Return the (x, y) coordinate for the center point of the cell that contains the specified text.  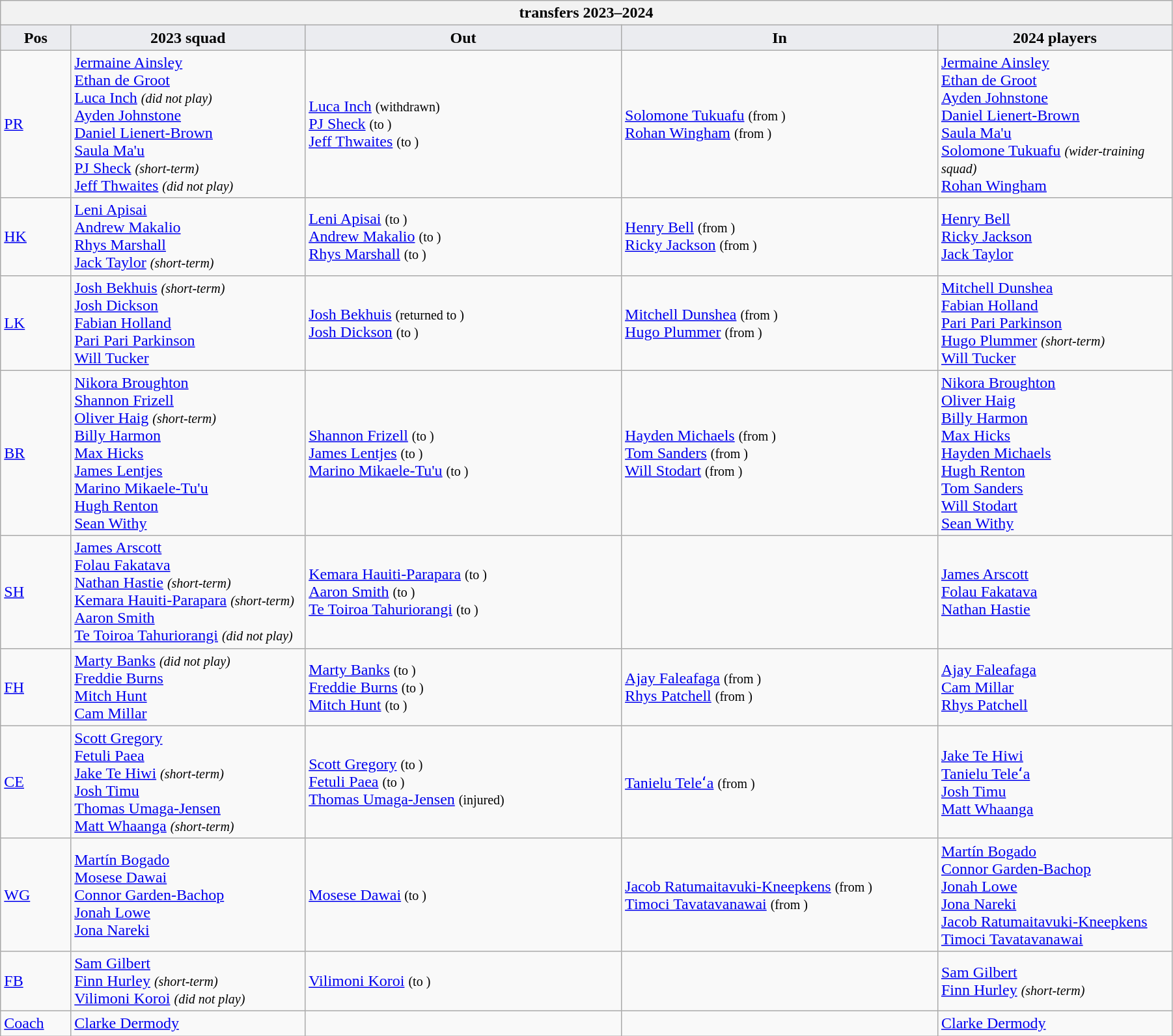
Marty Banks (to ) Freddie Burns (to ) Mitch Hunt (to ) (463, 687)
Henry Bell Ricky Jackson Jack Taylor (1055, 237)
Henry Bell (from ) Ricky Jackson (from ) (780, 237)
Nikora Broughton Shannon Frizell Oliver Haig (short-term) Billy Harmon Max Hicks James Lentjes Marino Mikaele-Tu'u Hugh Renton Sean Withy (188, 453)
Scott Gregory (to ) Fetuli Paea (to ) Thomas Umaga-Jensen (injured) (463, 782)
BR (36, 453)
James Arscott Folau Fakatava Nathan Hastie (short-term) Kemara Hauiti-Parapara (short-term) Aaron Smith Te Toiroa Tahuriorangi (did not play) (188, 592)
Solomone Tukuafu (from ) Rohan Wingham (from ) (780, 124)
transfers 2023–2024 (586, 13)
CE (36, 782)
Jermaine Ainsley Ethan de Groot Ayden Johnstone Daniel Lienert-Brown Saula Ma'u Solomone Tukuafu (wider-training squad) Rohan Wingham (1055, 124)
LK (36, 323)
2023 squad (188, 38)
Jacob Ratumaitavuki-Kneepkens (from ) Timoci Tavatavanawai (from ) (780, 894)
Josh Bekhuis (returned to ) Josh Dickson (to ) (463, 323)
Jake Te Hiwi Tanielu Teleʻa Josh Timu Matt Whaanga (1055, 782)
Mitchell Dunshea Fabian Holland Pari Pari Parkinson Hugo Plummer (short-term) Will Tucker (1055, 323)
Marty Banks (did not play) Freddie Burns Mitch Hunt Cam Millar (188, 687)
Kemara Hauiti-Parapara (to ) Aaron Smith (to ) Te Toiroa Tahuriorangi (to ) (463, 592)
Nikora Broughton Oliver Haig Billy Harmon Max Hicks Hayden Michaels Hugh Renton Tom Sanders Will Stodart Sean Withy (1055, 453)
Sam Gilbert Finn Hurley (short-term) Vilimoni Koroi (did not play) (188, 981)
Scott Gregory Fetuli Paea Jake Te Hiwi (short-term) Josh Timu Thomas Umaga-Jensen Matt Whaanga (short-term) (188, 782)
Ajay Faleafaga (from ) Rhys Patchell (from ) (780, 687)
Vilimoni Koroi (to ) (463, 981)
FB (36, 981)
Tanielu Teleʻa (from ) (780, 782)
Shannon Frizell (to ) James Lentjes (to ) Marino Mikaele-Tu'u (to ) (463, 453)
FH (36, 687)
Ajay Faleafaga Cam Millar Rhys Patchell (1055, 687)
James Arscott Folau Fakatava Nathan Hastie (1055, 592)
2024 players (1055, 38)
Martín Bogado Mosese Dawai Connor Garden-Bachop Jonah Lowe Jona Nareki (188, 894)
PR (36, 124)
Pos (36, 38)
SH (36, 592)
Sam Gilbert Finn Hurley (short-term) (1055, 981)
Mosese Dawai (to ) (463, 894)
Out (463, 38)
Luca Inch (withdrawn) PJ Sheck (to ) Jeff Thwaites (to ) (463, 124)
Hayden Michaels (from ) Tom Sanders (from ) Will Stodart (from ) (780, 453)
Martín Bogado Connor Garden-Bachop Jonah Lowe Jona Nareki Jacob Ratumaitavuki-Kneepkens Timoci Tavatavanawai (1055, 894)
WG (36, 894)
Coach (36, 1023)
Leni Apisai (to ) Andrew Makalio (to ) Rhys Marshall (to ) (463, 237)
Leni Apisai Andrew Makalio Rhys Marshall Jack Taylor (short-term) (188, 237)
Mitchell Dunshea (from ) Hugo Plummer (from ) (780, 323)
Josh Bekhuis (short-term) Josh Dickson Fabian Holland Pari Pari Parkinson Will Tucker (188, 323)
HK (36, 237)
In (780, 38)
